Pinpoint the cell where the given text exists, returning its (x, y) midpoint coordinate. 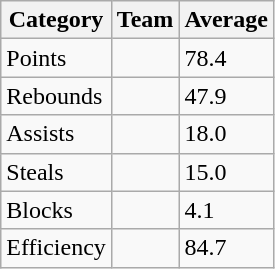
Rebounds (56, 96)
4.1 (226, 210)
Assists (56, 134)
15.0 (226, 172)
84.7 (226, 248)
Team (145, 20)
Steals (56, 172)
78.4 (226, 58)
18.0 (226, 134)
Category (56, 20)
Blocks (56, 210)
47.9 (226, 96)
Average (226, 20)
Points (56, 58)
Efficiency (56, 248)
